Locate the cell with the specified text and output its [x, y] center coordinate. 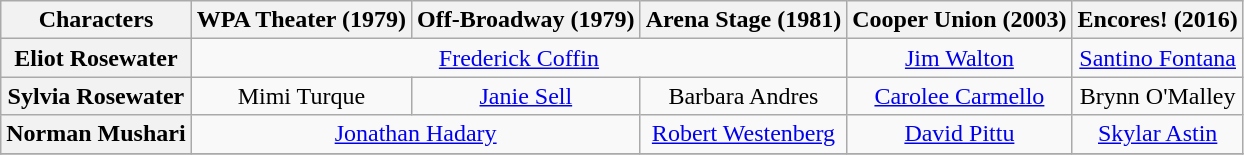
Arena Stage (1981) [744, 20]
Santino Fontana [1158, 58]
Jonathan Hadary [416, 134]
Janie Sell [526, 96]
Jim Walton [960, 58]
Encores! (2016) [1158, 20]
Barbara Andres [744, 96]
Sylvia Rosewater [96, 96]
Carolee Carmello [960, 96]
Frederick Coffin [519, 58]
Characters [96, 20]
Norman Mushari [96, 134]
Skylar Astin [1158, 134]
David Pittu [960, 134]
Eliot Rosewater [96, 58]
WPA Theater (1979) [301, 20]
Cooper Union (2003) [960, 20]
Robert Westenberg [744, 134]
Off-Broadway (1979) [526, 20]
Brynn O'Malley [1158, 96]
Mimi Turque [301, 96]
